Find where the given text appears and provide that cell's center as (x, y) coordinate. 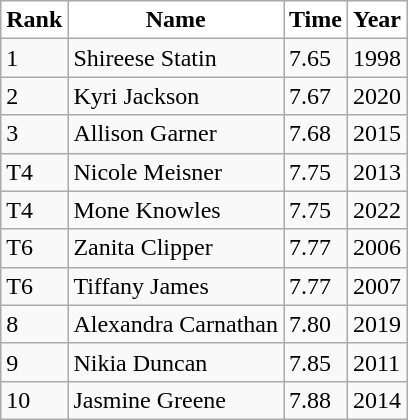
Kyri Jackson (176, 96)
Name (176, 20)
2013 (376, 172)
1 (34, 58)
2020 (376, 96)
Zanita Clipper (176, 248)
2011 (376, 362)
Allison Garner (176, 134)
Mone Knowles (176, 210)
7.65 (316, 58)
2015 (376, 134)
2007 (376, 286)
2006 (376, 248)
2022 (376, 210)
Shireese Statin (176, 58)
7.85 (316, 362)
Alexandra Carnathan (176, 324)
7.88 (316, 400)
Tiffany James (176, 286)
7.68 (316, 134)
Rank (34, 20)
8 (34, 324)
2014 (376, 400)
2 (34, 96)
Nikia Duncan (176, 362)
2019 (376, 324)
3 (34, 134)
9 (34, 362)
Jasmine Greene (176, 400)
Time (316, 20)
7.67 (316, 96)
10 (34, 400)
Year (376, 20)
7.80 (316, 324)
Nicole Meisner (176, 172)
1998 (376, 58)
